Detect which cell encompasses the target text, then output its (X, Y) center coordinate. 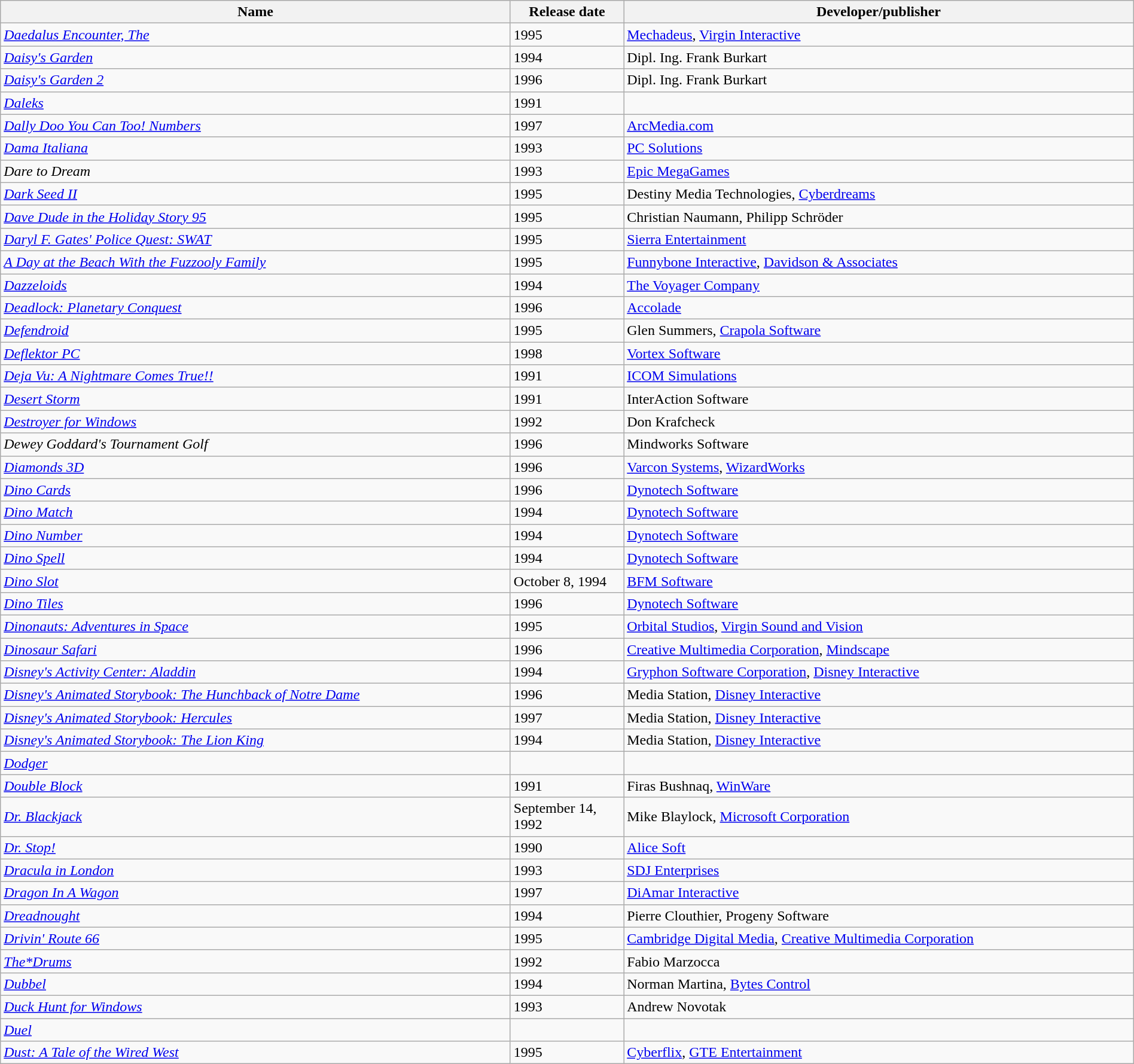
Glen Summers, Crapola Software (879, 331)
Double Block (256, 786)
SDJ Enterprises (879, 870)
Orbital Studios, Virgin Sound and Vision (879, 626)
Gryphon Software Corporation, Disney Interactive (879, 672)
Duck Hunt for Windows (256, 1007)
Cambridge Digital Media, Creative Multimedia Corporation (879, 938)
Funnybone Interactive, Davidson & Associates (879, 262)
Dr. Blackjack (256, 817)
Daisy's Garden 2 (256, 80)
Name (256, 12)
1990 (567, 847)
The Voyager Company (879, 285)
Christian Naumann, Philipp Schröder (879, 217)
Dino Tiles (256, 603)
Andrew Novotak (879, 1007)
Dino Cards (256, 490)
Developer/publisher (879, 12)
Dark Seed II (256, 194)
Dama Italiana (256, 148)
Vortex Software (879, 353)
Destroyer for Windows (256, 422)
Defendroid (256, 331)
Accolade (879, 308)
Dodger (256, 763)
Disney's Animated Storybook: The Hunchback of Notre Dame (256, 695)
The*Drums (256, 961)
Alice Soft (879, 847)
Deadlock: Planetary Conquest (256, 308)
Dino Number (256, 535)
Dinosaur Safari (256, 649)
Norman Martina, Bytes Control (879, 984)
Dragon In A Wagon (256, 893)
BFM Software (879, 581)
Pierre Clouthier, Progeny Software (879, 916)
Diamonds 3D (256, 467)
Fabio Marzocca (879, 961)
Dubbel (256, 984)
Deflektor PC (256, 353)
Firas Bushnaq, WinWare (879, 786)
Mike Blaylock, Microsoft Corporation (879, 817)
Mindworks Software (879, 444)
Dino Spell (256, 558)
PC Solutions (879, 148)
Dust: A Tale of the Wired West (256, 1053)
Dracula in London (256, 870)
ICOM Simulations (879, 376)
Creative Multimedia Corporation, Mindscape (879, 649)
Don Krafcheck (879, 422)
Destiny Media Technologies, Cyberdreams (879, 194)
DiAmar Interactive (879, 893)
Dinonauts: Adventures in Space (256, 626)
Drivin' Route 66 (256, 938)
Duel (256, 1029)
Cyberflix, GTE Entertainment (879, 1053)
Daisy's Garden (256, 57)
Desert Storm (256, 399)
September 14, 1992 (567, 817)
InterAction Software (879, 399)
Disney's Animated Storybook: The Lion King (256, 740)
Disney's Animated Storybook: Hercules (256, 718)
Dr. Stop! (256, 847)
A Day at the Beach With the Fuzzooly Family (256, 262)
Daedalus Encounter, The (256, 35)
Disney's Activity Center: Aladdin (256, 672)
Release date (567, 12)
Dally Doo You Can Too! Numbers (256, 126)
1998 (567, 353)
Daleks (256, 103)
Dreadnought (256, 916)
Deja Vu: A Nightmare Comes True!! (256, 376)
Epic MegaGames (879, 171)
October 8, 1994 (567, 581)
Mechadeus, Virgin Interactive (879, 35)
Dino Slot (256, 581)
Dave Dude in the Holiday Story 95 (256, 217)
Sierra Entertainment (879, 239)
Dino Match (256, 513)
Dare to Dream (256, 171)
Dazzeloids (256, 285)
Dewey Goddard's Tournament Golf (256, 444)
ArcMedia.com (879, 126)
Daryl F. Gates' Police Quest: SWAT (256, 239)
Varcon Systems, WizardWorks (879, 467)
